Determine the (x, y) coordinate at the center of the cell enclosing the given text.  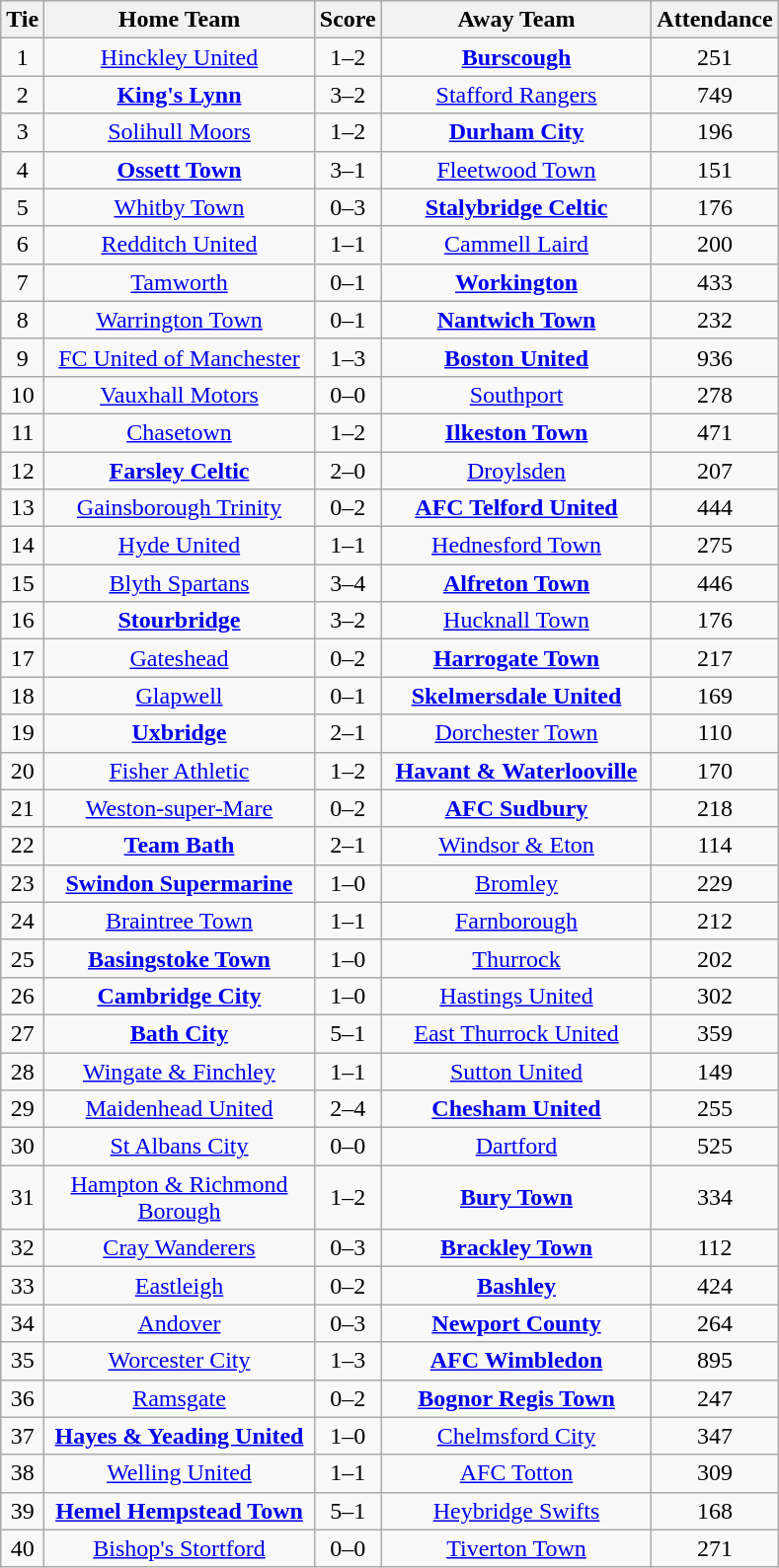
149 (715, 1071)
AFC Telford United (516, 508)
Hastings United (516, 996)
39 (23, 1511)
38 (23, 1473)
264 (715, 1323)
112 (715, 1248)
21 (23, 808)
Braintree Town (180, 921)
169 (715, 696)
Swindon Supermarine (180, 883)
2 (23, 95)
202 (715, 958)
22 (23, 846)
Eastleigh (180, 1286)
Droylsden (516, 471)
309 (715, 1473)
26 (23, 996)
27 (23, 1033)
12 (23, 471)
Gateshead (180, 658)
Home Team (180, 20)
433 (715, 282)
Farnborough (516, 921)
110 (715, 733)
Stourbridge (180, 621)
19 (23, 733)
444 (715, 508)
200 (715, 245)
Team Bath (180, 846)
Farsley Celtic (180, 471)
King's Lynn (180, 95)
Hayes & Yeading United (180, 1436)
11 (23, 432)
232 (715, 320)
Bashley (516, 1286)
278 (715, 395)
Havant & Waterlooville (516, 771)
35 (23, 1361)
936 (715, 357)
Bromley (516, 883)
251 (715, 57)
8 (23, 320)
14 (23, 546)
10 (23, 395)
25 (23, 958)
20 (23, 771)
247 (715, 1398)
Hucknall Town (516, 621)
Hednesford Town (516, 546)
AFC Totton (516, 1473)
Warrington Town (180, 320)
218 (715, 808)
Hemel Hempstead Town (180, 1511)
Vauxhall Motors (180, 395)
Ilkeston Town (516, 432)
3–4 (348, 583)
Tiverton Town (516, 1548)
15 (23, 583)
Stalybridge Celtic (516, 207)
Heybridge Swifts (516, 1511)
Tie (23, 20)
33 (23, 1286)
Workington (516, 282)
334 (715, 1198)
34 (23, 1323)
9 (23, 357)
40 (23, 1548)
Bath City (180, 1033)
Boston United (516, 357)
Stafford Rangers (516, 95)
Chesham United (516, 1109)
424 (715, 1286)
Maidenhead United (180, 1109)
525 (715, 1147)
Glapwell (180, 696)
271 (715, 1548)
Uxbridge (180, 733)
749 (715, 95)
29 (23, 1109)
Andover (180, 1323)
275 (715, 546)
217 (715, 658)
151 (715, 170)
Redditch United (180, 245)
Bishop's Stortford (180, 1548)
Burscough (516, 57)
AFC Sudbury (516, 808)
Southport (516, 395)
5 (23, 207)
Fisher Athletic (180, 771)
31 (23, 1198)
Cammell Laird (516, 245)
East Thurrock United (516, 1033)
Wingate & Finchley (180, 1071)
Chasetown (180, 432)
229 (715, 883)
Attendance (715, 20)
Skelmersdale United (516, 696)
Windsor & Eton (516, 846)
Dorchester Town (516, 733)
2–0 (348, 471)
37 (23, 1436)
30 (23, 1147)
Harrogate Town (516, 658)
Solihull Moors (180, 132)
28 (23, 1071)
Bognor Regis Town (516, 1398)
Brackley Town (516, 1248)
Cambridge City (180, 996)
196 (715, 132)
Weston-super-Mare (180, 808)
212 (715, 921)
Away Team (516, 20)
32 (23, 1248)
170 (715, 771)
Ramsgate (180, 1398)
18 (23, 696)
Hinckley United (180, 57)
471 (715, 432)
Newport County (516, 1323)
255 (715, 1109)
Dartford (516, 1147)
23 (23, 883)
Basingstoke Town (180, 958)
347 (715, 1436)
1 (23, 57)
Gainsborough Trinity (180, 508)
Tamworth (180, 282)
114 (715, 846)
24 (23, 921)
Cray Wanderers (180, 1248)
16 (23, 621)
3 (23, 132)
Durham City (516, 132)
Score (348, 20)
302 (715, 996)
Ossett Town (180, 170)
Thurrock (516, 958)
Chelmsford City (516, 1436)
359 (715, 1033)
Worcester City (180, 1361)
Whitby Town (180, 207)
Alfreton Town (516, 583)
17 (23, 658)
FC United of Manchester (180, 357)
Blyth Spartans (180, 583)
446 (715, 583)
13 (23, 508)
Bury Town (516, 1198)
AFC Wimbledon (516, 1361)
895 (715, 1361)
2–4 (348, 1109)
Hyde United (180, 546)
6 (23, 245)
Nantwich Town (516, 320)
Hampton & Richmond Borough (180, 1198)
3–1 (348, 170)
207 (715, 471)
St Albans City (180, 1147)
Fleetwood Town (516, 170)
168 (715, 1511)
Welling United (180, 1473)
4 (23, 170)
Sutton United (516, 1071)
7 (23, 282)
36 (23, 1398)
